Return [X, Y] of the center of cell containing provided text 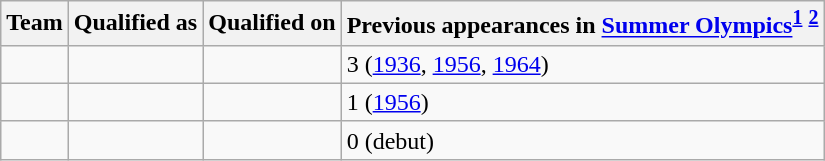
Previous appearances in Summer Olympics1 2 [582, 24]
1 (1956) [582, 102]
Team [35, 24]
0 (debut) [582, 140]
Qualified as [135, 24]
Qualified on [272, 24]
3 (1936, 1956, 1964) [582, 64]
